Search for the cell housing the specified text and yield its (x, y) center coordinate. 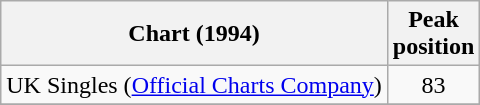
Chart (1994) (194, 34)
Peakposition (433, 34)
UK Singles (Official Charts Company) (194, 85)
83 (433, 85)
